From the cell containing the given text, extract its center point as (X, Y) coordinate. 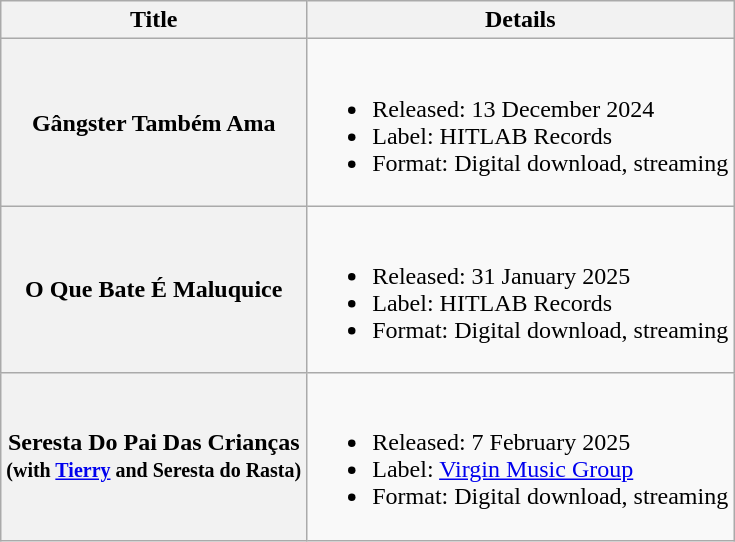
Gângster Também Ama (154, 122)
Released: 7 February 2025Label: Virgin Music GroupFormat: Digital download, streaming (520, 456)
Title (154, 20)
O Que Bate É Maluquice (154, 290)
Released: 13 December 2024Label: HITLAB RecordsFormat: Digital download, streaming (520, 122)
Seresta Do Pai Das Crianças(with Tierry and Seresta do Rasta) (154, 456)
Details (520, 20)
Released: 31 January 2025Label: HITLAB RecordsFormat: Digital download, streaming (520, 290)
